For the text-containing cell, return its midpoint in [X, Y] coordinate format. 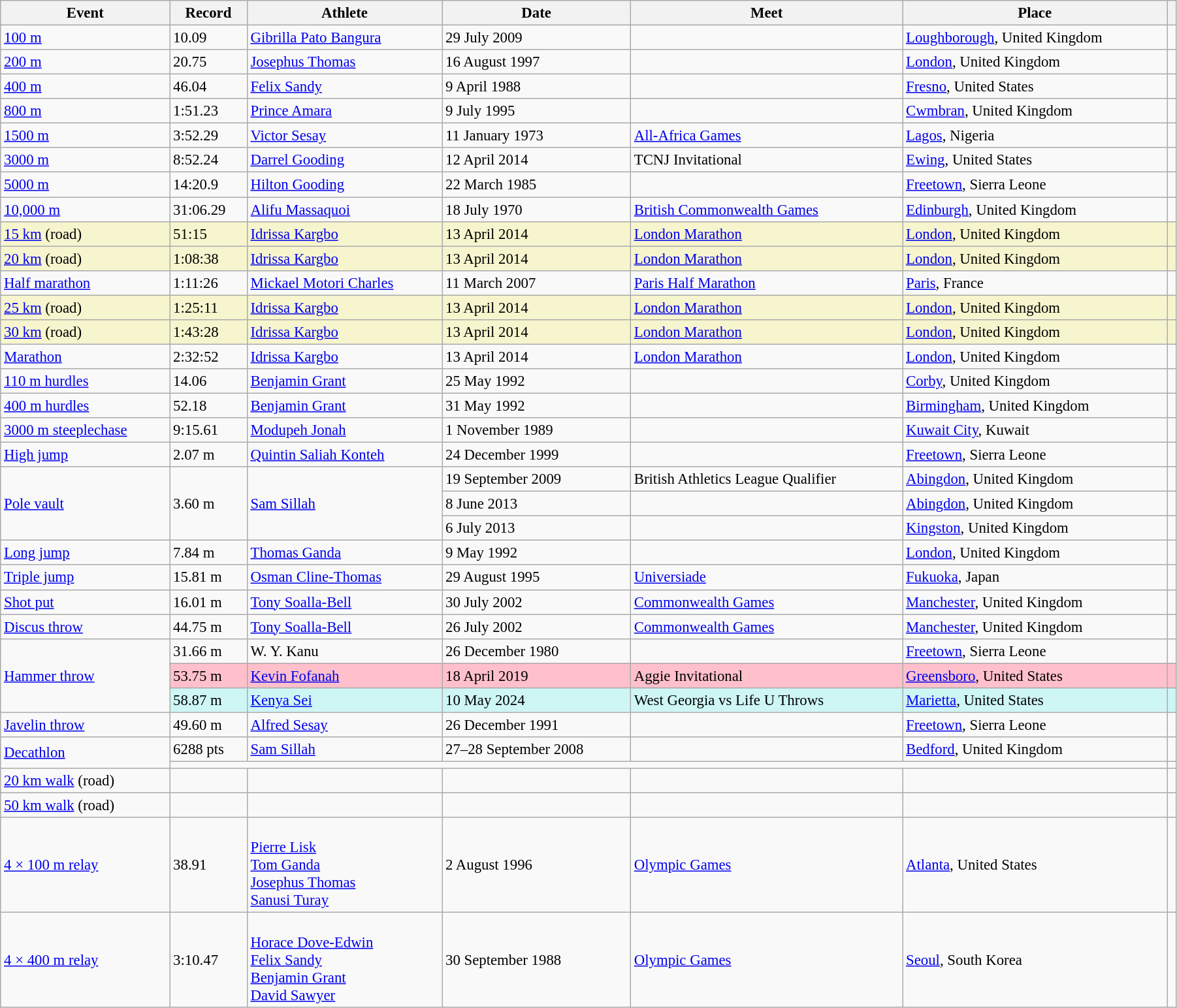
7.84 m [208, 553]
3000 m [85, 160]
3000 m steeplechase [85, 430]
4 × 100 m relay [85, 865]
18 July 1970 [537, 210]
29 August 1995 [537, 578]
Horace Dove-EdwinFelix SandyBenjamin GrantDavid Sawyer [345, 960]
Half marathon [85, 283]
Marathon [85, 356]
1 November 1989 [537, 430]
16 August 1997 [537, 62]
Universiade [766, 578]
Record [208, 13]
Josephus Thomas [345, 62]
1:51.23 [208, 111]
29 July 2009 [537, 38]
31 May 1992 [537, 405]
26 December 1991 [537, 725]
2 August 1996 [537, 865]
Bedford, United Kingdom [1035, 749]
4 × 400 m relay [85, 960]
20.75 [208, 62]
Fresno, United States [1035, 87]
Atlanta, United States [1035, 865]
1:11:26 [208, 283]
10,000 m [85, 210]
Date [537, 13]
24 December 1999 [537, 455]
9 May 1992 [537, 553]
3.60 m [208, 504]
20 km walk (road) [85, 781]
Paris, France [1035, 283]
Paris Half Marathon [766, 283]
18 April 2019 [537, 676]
400 m hurdles [85, 405]
15 km (road) [85, 234]
Pierre LiskTom GandaJosephus ThomasSanusi Turay [345, 865]
Gibrilla Pato Bangura [345, 38]
49.60 m [208, 725]
Javelin throw [85, 725]
Shot put [85, 602]
31:06.29 [208, 210]
Meet [766, 13]
Darrel Gooding [345, 160]
Corby, United Kingdom [1035, 381]
14.06 [208, 381]
Decathlon [85, 753]
Lagos, Nigeria [1035, 136]
Athlete [345, 13]
3:10.47 [208, 960]
20 km (road) [85, 259]
Pole vault [85, 504]
3:52.29 [208, 136]
All-Africa Games [766, 136]
Triple jump [85, 578]
Quintin Saliah Konteh [345, 455]
Ewing, United States [1035, 160]
31.66 m [208, 651]
27–28 September 2008 [537, 749]
6 July 2013 [537, 528]
Long jump [85, 553]
TCNJ Invitational [766, 160]
Alifu Massaquoi [345, 210]
Kuwait City, Kuwait [1035, 430]
6288 pts [208, 749]
22 March 1985 [537, 185]
Birmingham, United Kingdom [1035, 405]
Marietta, United States [1035, 701]
8:52.24 [208, 160]
50 km walk (road) [85, 806]
West Georgia vs Life U Throws [766, 701]
Thomas Ganda [345, 553]
10.09 [208, 38]
26 July 2002 [537, 627]
1500 m [85, 136]
25 May 1992 [537, 381]
1:43:28 [208, 332]
30 July 2002 [537, 602]
10 May 2024 [537, 701]
Fukuoka, Japan [1035, 578]
Loughborough, United Kingdom [1035, 38]
44.75 m [208, 627]
1:08:38 [208, 259]
Hilton Gooding [345, 185]
14:20.9 [208, 185]
12 April 2014 [537, 160]
38.91 [208, 865]
British Athletics League Qualifier [766, 479]
W. Y. Kanu [345, 651]
19 September 2009 [537, 479]
110 m hurdles [85, 381]
Edinburgh, United Kingdom [1035, 210]
25 km (road) [85, 307]
8 June 2013 [537, 504]
11 January 1973 [537, 136]
Kenya Sei [345, 701]
High jump [85, 455]
Alfred Sesay [345, 725]
Seoul, South Korea [1035, 960]
Felix Sandy [345, 87]
30 September 1988 [537, 960]
1:25:11 [208, 307]
9 April 1988 [537, 87]
Discus throw [85, 627]
9 July 1995 [537, 111]
2:32:52 [208, 356]
Cwmbran, United Kingdom [1035, 111]
Osman Cline-Thomas [345, 578]
Aggie Invitational [766, 676]
400 m [85, 87]
16.01 m [208, 602]
Event [85, 13]
53.75 m [208, 676]
Hammer throw [85, 675]
30 km (road) [85, 332]
2.07 m [208, 455]
26 December 1980 [537, 651]
Kingston, United Kingdom [1035, 528]
Kevin Fofanah [345, 676]
Victor Sesay [345, 136]
Prince Amara [345, 111]
15.81 m [208, 578]
Place [1035, 13]
Modupeh Jonah [345, 430]
200 m [85, 62]
58.87 m [208, 701]
Mickael Motori Charles [345, 283]
800 m [85, 111]
5000 m [85, 185]
46.04 [208, 87]
11 March 2007 [537, 283]
51:15 [208, 234]
9:15.61 [208, 430]
Greensboro, United States [1035, 676]
52.18 [208, 405]
100 m [85, 38]
British Commonwealth Games [766, 210]
